For the text-containing cell, return its midpoint in [x, y] coordinate format. 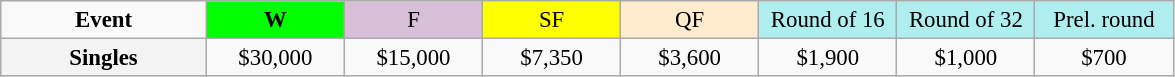
Prel. round [1104, 20]
$15,000 [413, 58]
$1,900 [828, 58]
$700 [1104, 58]
$3,600 [690, 58]
SF [552, 20]
$1,000 [966, 58]
$7,350 [552, 58]
QF [690, 20]
Round of 32 [966, 20]
Round of 16 [828, 20]
Event [104, 20]
F [413, 20]
$30,000 [275, 58]
W [275, 20]
Singles [104, 58]
